Find where the given text appears and provide that cell's center as (x, y) coordinate. 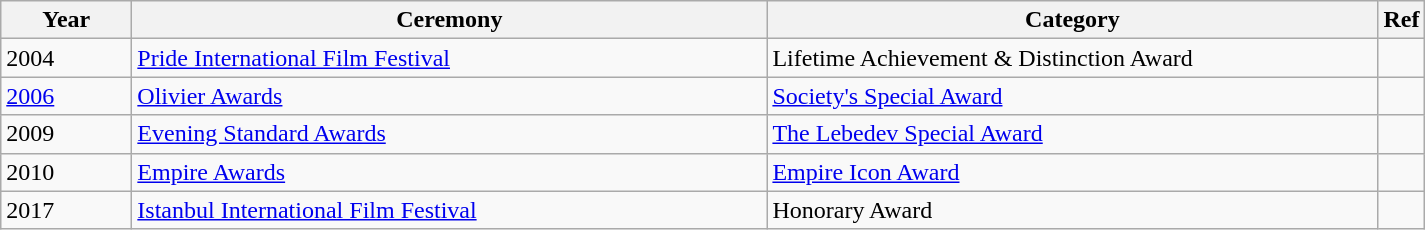
Pride International Film Festival (450, 58)
Ref (1402, 20)
Empire Awards (450, 172)
Year (66, 20)
Category (1072, 20)
Ceremony (450, 20)
Society's Special Award (1072, 96)
2009 (66, 134)
2004 (66, 58)
Honorary Award (1072, 210)
Olivier Awards (450, 96)
Lifetime Achievement & Distinction Award (1072, 58)
2010 (66, 172)
2017 (66, 210)
Empire Icon Award (1072, 172)
The Lebedev Special Award (1072, 134)
2006 (66, 96)
Evening Standard Awards (450, 134)
Istanbul International Film Festival (450, 210)
